Find where the given text appears and provide that cell's center as [x, y] coordinate. 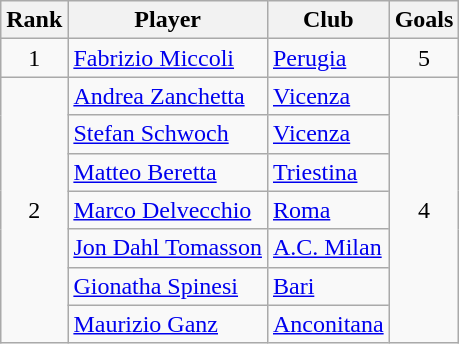
Perugia [328, 58]
Rank [34, 20]
Club [328, 20]
A.C. Milan [328, 248]
Stefan Schwoch [168, 134]
Maurizio Ganz [168, 324]
Jon Dahl Tomasson [168, 248]
5 [424, 58]
Anconitana [328, 324]
1 [34, 58]
Goals [424, 20]
Triestina [328, 172]
Matteo Beretta [168, 172]
Bari [328, 286]
Gionatha Spinesi [168, 286]
4 [424, 210]
Andrea Zanchetta [168, 96]
Player [168, 20]
Roma [328, 210]
Fabrizio Miccoli [168, 58]
2 [34, 210]
Marco Delvecchio [168, 210]
